Pinpoint the cell where the given text exists, returning its [x, y] midpoint coordinate. 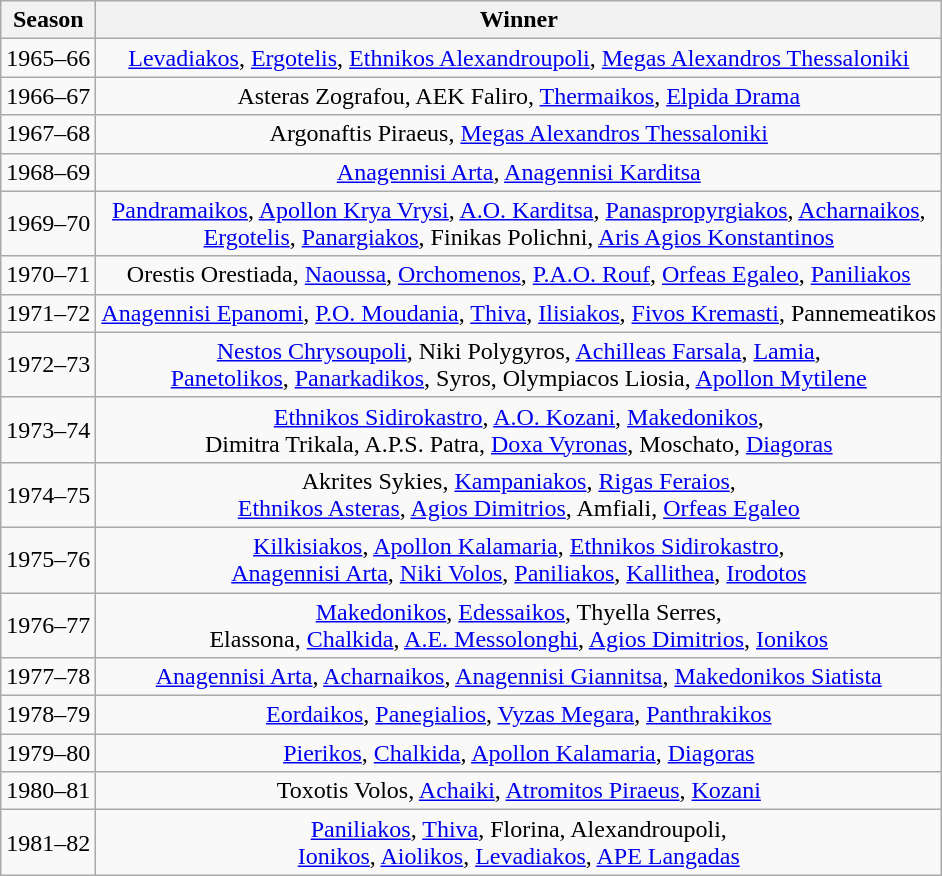
Toxotis Volos, Achaiki, Atromitos Piraeus, Kozani [519, 791]
Pandramaikos, Apollon Krya Vrysi, A.O. Karditsa, Panaspropyrgiakos, Acharnaikos,Ergotelis, Panargiakos, Finikas Polichni, Aris Agios Konstantinos [519, 224]
Paniliakos, Thiva, Florina, Alexandroupoli, Ionikos, Aiolikos, Levadiakos, APE Langadas [519, 842]
1969–70 [48, 224]
1973–74 [48, 430]
1977–78 [48, 677]
1972–73 [48, 364]
1980–81 [48, 791]
Ethnikos Sidirokastro, A.O. Kozani, Makedonikos,Dimitra Trikala, A.P.S. Patra, Doxa Vyronas, Moschato, Diagoras [519, 430]
1968–69 [48, 172]
Akrites Sykies, Kampaniakos, Rigas Feraios, Ethnikos Asteras, Agios Dimitrios, Amfiali, Orfeas Egaleo [519, 494]
1970–71 [48, 275]
Nestos Chrysoupoli, Niki Polygyros, Achilleas Farsala, Lamia, Panetolikos, Panarkadikos, Syros, Olympiacos Liosia, Apollon Mytilene [519, 364]
Eordaikos, Panegialios, Vyzas Megara, Panthrakikos [519, 715]
Pierikos, Chalkida, Apollon Kalamaria, Diagoras [519, 753]
Argonaftis Piraeus, Megas Alexandros Thessaloniki [519, 134]
Winner [519, 20]
1966–67 [48, 96]
1967–68 [48, 134]
Anagennisi Epanomi, P.O. Moudania, Thiva, Ilisiakos, Fivos Kremasti, Pannemeatikos [519, 313]
1975–76 [48, 560]
Asteras Zografou, AEK Faliro, Thermaikos, Elpida Drama [519, 96]
1981–82 [48, 842]
1965–66 [48, 58]
Anagennisi Arta, Acharnaikos, Anagennisi Giannitsa, Makedonikos Siatista [519, 677]
Orestis Orestiada, Naoussa, Orchomenos, P.A.O. Rouf, Orfeas Egaleo, Paniliakos [519, 275]
1979–80 [48, 753]
1971–72 [48, 313]
Anagennisi Arta, Anagennisi Karditsa [519, 172]
1974–75 [48, 494]
1978–79 [48, 715]
Season [48, 20]
Kilkisiakos, Apollon Kalamaria, Ethnikos Sidirokastro, Anagennisi Arta, Niki Volos, Paniliakos, Kallithea, Irodotos [519, 560]
1976–77 [48, 624]
Levadiakos, Ergotelis, Ethnikos Alexandroupoli, Megas Alexandros Thessaloniki [519, 58]
Makedonikos, Edessaikos, Thyella Serres, Elassona, Chalkida, A.E. Messolonghi, Agios Dimitrios, Ionikos [519, 624]
